Provide the (x, y) coordinate of the cell's center where the given text is located.  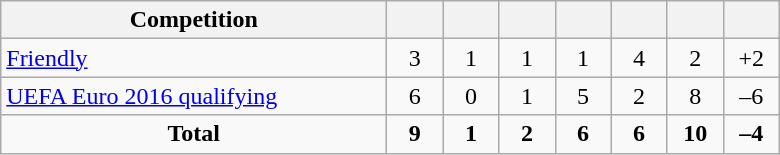
–4 (751, 134)
Total (194, 134)
UEFA Euro 2016 qualifying (194, 96)
10 (695, 134)
5 (583, 96)
3 (415, 58)
9 (415, 134)
0 (471, 96)
8 (695, 96)
Competition (194, 20)
–6 (751, 96)
4 (639, 58)
+2 (751, 58)
Friendly (194, 58)
